Output the [x, y] coordinate of the center of the cell containing the given text.  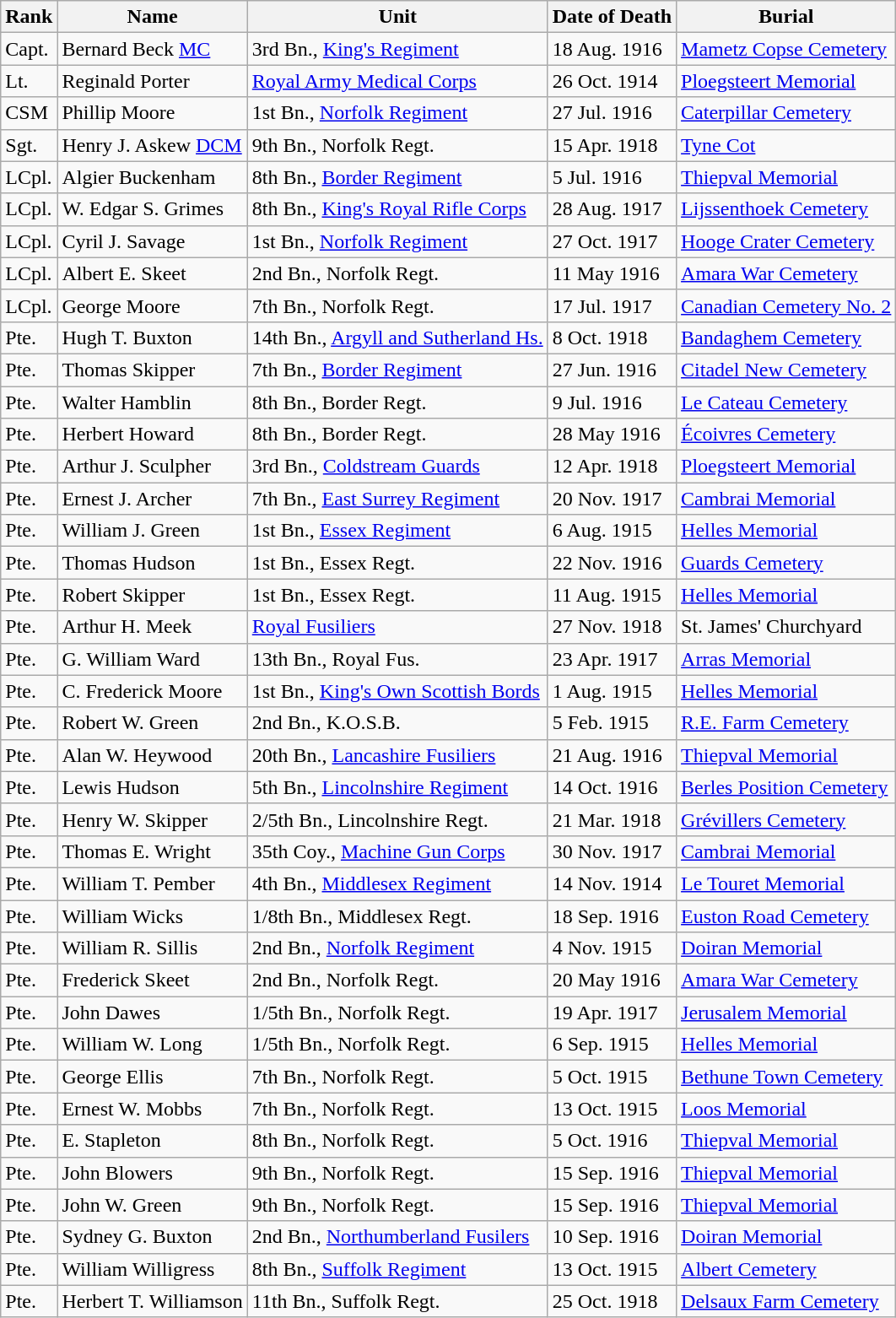
20 May 1916 [612, 980]
Caterpillar Cemetery [786, 113]
Delsaux Farm Cemetery [786, 1301]
14 Oct. 1916 [612, 787]
2/5th Bn., Lincolnshire Regt. [397, 819]
25 Oct. 1918 [612, 1301]
John Dawes [152, 1013]
21 Aug. 1916 [612, 755]
Alan W. Heywood [152, 755]
6 Aug. 1915 [612, 531]
11 May 1916 [612, 273]
Bandaghem Cemetery [786, 338]
12 Apr. 1918 [612, 467]
22 Nov. 1916 [612, 563]
Herbert Howard [152, 435]
Ernest W. Mobbs [152, 1109]
Bernard Beck MC [152, 49]
Algier Buckenham [152, 177]
8th Bn., Border Regiment [397, 177]
Thomas E. Wright [152, 851]
Mametz Copse Cemetery [786, 49]
Henry W. Skipper [152, 819]
9 Jul. 1916 [612, 402]
Thomas Hudson [152, 563]
Robert Skipper [152, 595]
Henry J. Askew DCM [152, 145]
Loos Memorial [786, 1109]
26 Oct. 1914 [612, 81]
Capt. [29, 49]
George Ellis [152, 1077]
6 Sep. 1915 [612, 1045]
Euston Road Cemetery [786, 916]
35th Coy., Machine Gun Corps [397, 851]
William R. Sillis [152, 948]
19 Apr. 1917 [612, 1013]
4 Nov. 1915 [612, 948]
John Blowers [152, 1173]
Lt. [29, 81]
Sgt. [29, 145]
28 Aug. 1917 [612, 209]
Hugh T. Buxton [152, 338]
William Willigress [152, 1269]
1st Bn., Essex Regiment [397, 531]
Name [152, 17]
27 Oct. 1917 [612, 241]
2nd Bn., Norfolk Regiment [397, 948]
20 Nov. 1917 [612, 499]
Arthur H. Meek [152, 627]
14th Bn., Argyll and Sutherland Hs. [397, 338]
15 Apr. 1918 [612, 145]
8th Bn., Suffolk Regiment [397, 1269]
5th Bn., Lincolnshire Regiment [397, 787]
8th Bn., King's Royal Rifle Corps [397, 209]
Phillip Moore [152, 113]
27 Jul. 1916 [612, 113]
Tyne Cot [786, 145]
Canadian Cemetery No. 2 [786, 305]
E. Stapleton [152, 1141]
Citadel New Cemetery [786, 370]
Herbert T. Williamson [152, 1301]
William J. Green [152, 531]
5 Oct. 1915 [612, 1077]
Arthur J. Sculpher [152, 467]
Sydney G. Buxton [152, 1237]
CSM [29, 113]
R.E. Farm Cemetery [786, 723]
Bethune Town Cemetery [786, 1077]
Rank [29, 17]
Berles Position Cemetery [786, 787]
St. James' Churchyard [786, 627]
Lewis Hudson [152, 787]
William Wicks [152, 916]
8th Bn., Norfolk Regt. [397, 1141]
Date of Death [612, 17]
Royal Army Medical Corps [397, 81]
Arras Memorial [786, 659]
John W. Green [152, 1205]
Le Cateau Cemetery [786, 402]
7th Bn., Border Regiment [397, 370]
23 Apr. 1917 [612, 659]
1 Aug. 1915 [612, 691]
11th Bn., Suffolk Regt. [397, 1301]
8 Oct. 1918 [612, 338]
2nd Bn., K.O.S.B. [397, 723]
William T. Pember [152, 883]
20th Bn., Lancashire Fusiliers [397, 755]
13th Bn., Royal Fus. [397, 659]
18 Sep. 1916 [612, 916]
George Moore [152, 305]
11 Aug. 1915 [612, 595]
4th Bn., Middlesex Regiment [397, 883]
Guards Cemetery [786, 563]
Thomas Skipper [152, 370]
Ernest J. Archer [152, 499]
Reginald Porter [152, 81]
27 Nov. 1918 [612, 627]
Walter Hamblin [152, 402]
5 Oct. 1916 [612, 1141]
Frederick Skeet [152, 980]
G. William Ward [152, 659]
Royal Fusiliers [397, 627]
Le Touret Memorial [786, 883]
Albert Cemetery [786, 1269]
Hooge Crater Cemetery [786, 241]
21 Mar. 1918 [612, 819]
Albert E. Skeet [152, 273]
27 Jun. 1916 [612, 370]
28 May 1916 [612, 435]
Burial [786, 17]
1st Bn., King's Own Scottish Bords [397, 691]
3rd Bn., King's Regiment [397, 49]
1/8th Bn., Middlesex Regt. [397, 916]
3rd Bn., Coldstream Guards [397, 467]
Jerusalem Memorial [786, 1013]
7th Bn., East Surrey Regiment [397, 499]
Écoivres Cemetery [786, 435]
Cyril J. Savage [152, 241]
2nd Bn., Northumberland Fusilers [397, 1237]
Unit [397, 17]
Lijssenthoek Cemetery [786, 209]
5 Jul. 1916 [612, 177]
10 Sep. 1916 [612, 1237]
14 Nov. 1914 [612, 883]
Grévillers Cemetery [786, 819]
W. Edgar S. Grimes [152, 209]
Robert W. Green [152, 723]
18 Aug. 1916 [612, 49]
5 Feb. 1915 [612, 723]
17 Jul. 1917 [612, 305]
30 Nov. 1917 [612, 851]
William W. Long [152, 1045]
C. Frederick Moore [152, 691]
